Pinpoint the cell where the given text exists, returning its (X, Y) midpoint coordinate. 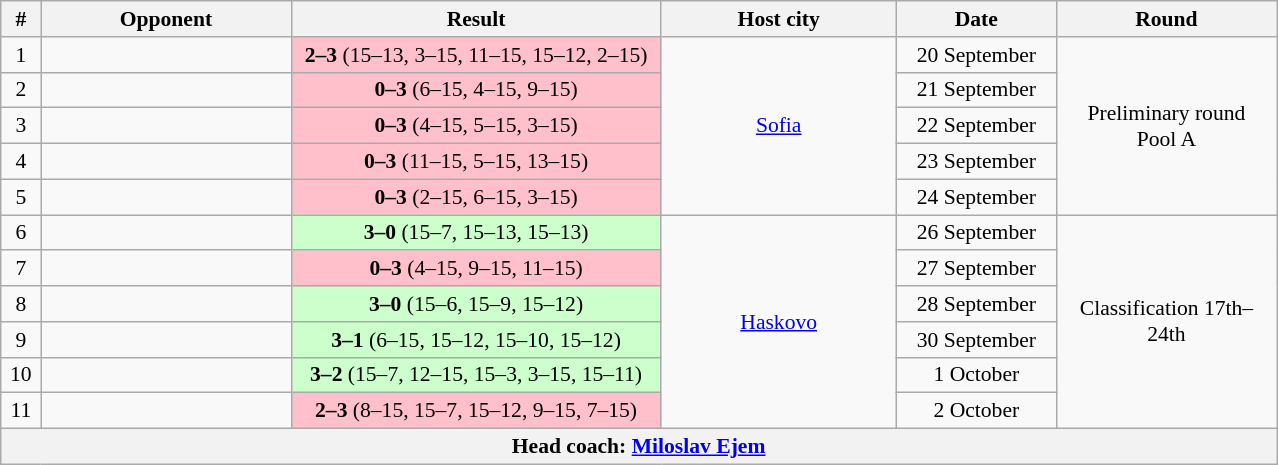
3–1 (6–15, 15–12, 15–10, 15–12) (476, 340)
23 September (976, 162)
3–2 (15–7, 12–15, 15–3, 3–15, 15–11) (476, 375)
# (21, 19)
3–0 (15–6, 15–9, 15–12) (476, 304)
24 September (976, 197)
21 September (976, 90)
11 (21, 411)
1 October (976, 375)
3–0 (15–7, 15–13, 15–13) (476, 233)
2 October (976, 411)
Sofia (778, 126)
0–3 (2–15, 6–15, 3–15) (476, 197)
0–3 (4–15, 9–15, 11–15) (476, 269)
20 September (976, 55)
Host city (778, 19)
4 (21, 162)
0–3 (11–15, 5–15, 13–15) (476, 162)
9 (21, 340)
5 (21, 197)
22 September (976, 126)
10 (21, 375)
28 September (976, 304)
Head coach: Miloslav Ejem (639, 447)
7 (21, 269)
Date (976, 19)
27 September (976, 269)
Preliminary roundPool A (1166, 126)
Classification 17th–24th (1166, 322)
Result (476, 19)
26 September (976, 233)
30 September (976, 340)
0–3 (4–15, 5–15, 3–15) (476, 126)
0–3 (6–15, 4–15, 9–15) (476, 90)
1 (21, 55)
Round (1166, 19)
8 (21, 304)
Opponent (166, 19)
2 (21, 90)
2–3 (15–13, 3–15, 11–15, 15–12, 2–15) (476, 55)
6 (21, 233)
3 (21, 126)
2–3 (8–15, 15–7, 15–12, 9–15, 7–15) (476, 411)
Haskovo (778, 322)
